Capture the cell that displays the provided text and extract its (x, y) central coordinate. 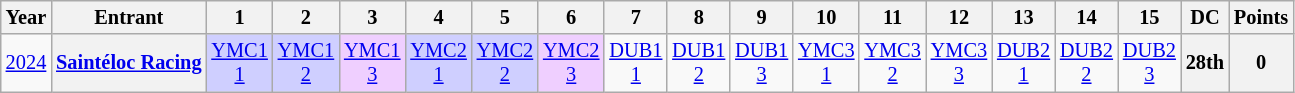
DUB22 (1086, 63)
YMC22 (505, 63)
DUB12 (698, 63)
YMC23 (571, 63)
DUB23 (1150, 63)
4 (438, 17)
14 (1086, 17)
Points (1261, 17)
9 (762, 17)
13 (1024, 17)
YMC12 (306, 63)
YMC33 (959, 63)
2024 (26, 63)
YMC31 (826, 63)
15 (1150, 17)
5 (505, 17)
28th (1205, 63)
YMC21 (438, 63)
2 (306, 17)
8 (698, 17)
6 (571, 17)
Entrant (128, 17)
0 (1261, 63)
YMC11 (239, 63)
DUB11 (636, 63)
YMC32 (892, 63)
12 (959, 17)
11 (892, 17)
DUB13 (762, 63)
YMC13 (372, 63)
10 (826, 17)
3 (372, 17)
DUB21 (1024, 63)
1 (239, 17)
Saintéloc Racing (128, 63)
DC (1205, 17)
7 (636, 17)
Year (26, 17)
